Return the [X, Y] coordinate for the center point of the cell that contains the specified text.  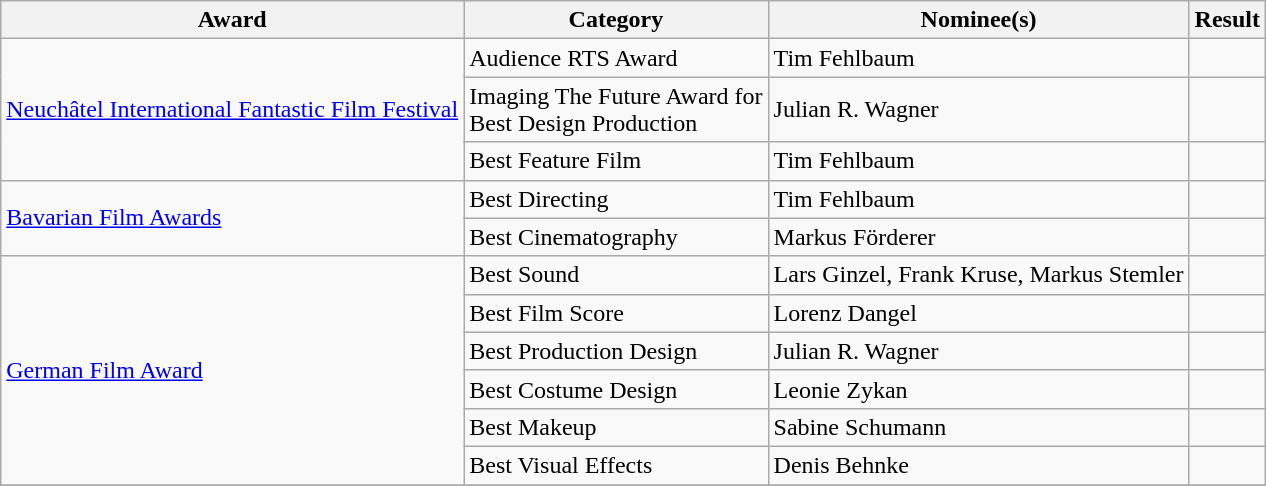
Lars Ginzel, Frank Kruse, Markus Stemler [978, 275]
German Film Award [232, 370]
Lorenz Dangel [978, 313]
Bavarian Film Awards [232, 218]
Best Visual Effects [616, 465]
Award [232, 20]
Best Film Score [616, 313]
Nominee(s) [978, 20]
Best Cinematography [616, 237]
Audience RTS Award [616, 58]
Imaging The Future Award forBest Design Production [616, 110]
Markus Förderer [978, 237]
Category [616, 20]
Denis Behnke [978, 465]
Best Feature Film [616, 161]
Best Makeup [616, 427]
Leonie Zykan [978, 389]
Best Sound [616, 275]
Neuchâtel International Fantastic Film Festival [232, 110]
Sabine Schumann [978, 427]
Best Costume Design [616, 389]
Best Production Design [616, 351]
Result [1227, 20]
Best Directing [616, 199]
